Provide the [x, y] coordinate of the cell's center where the given text is located.  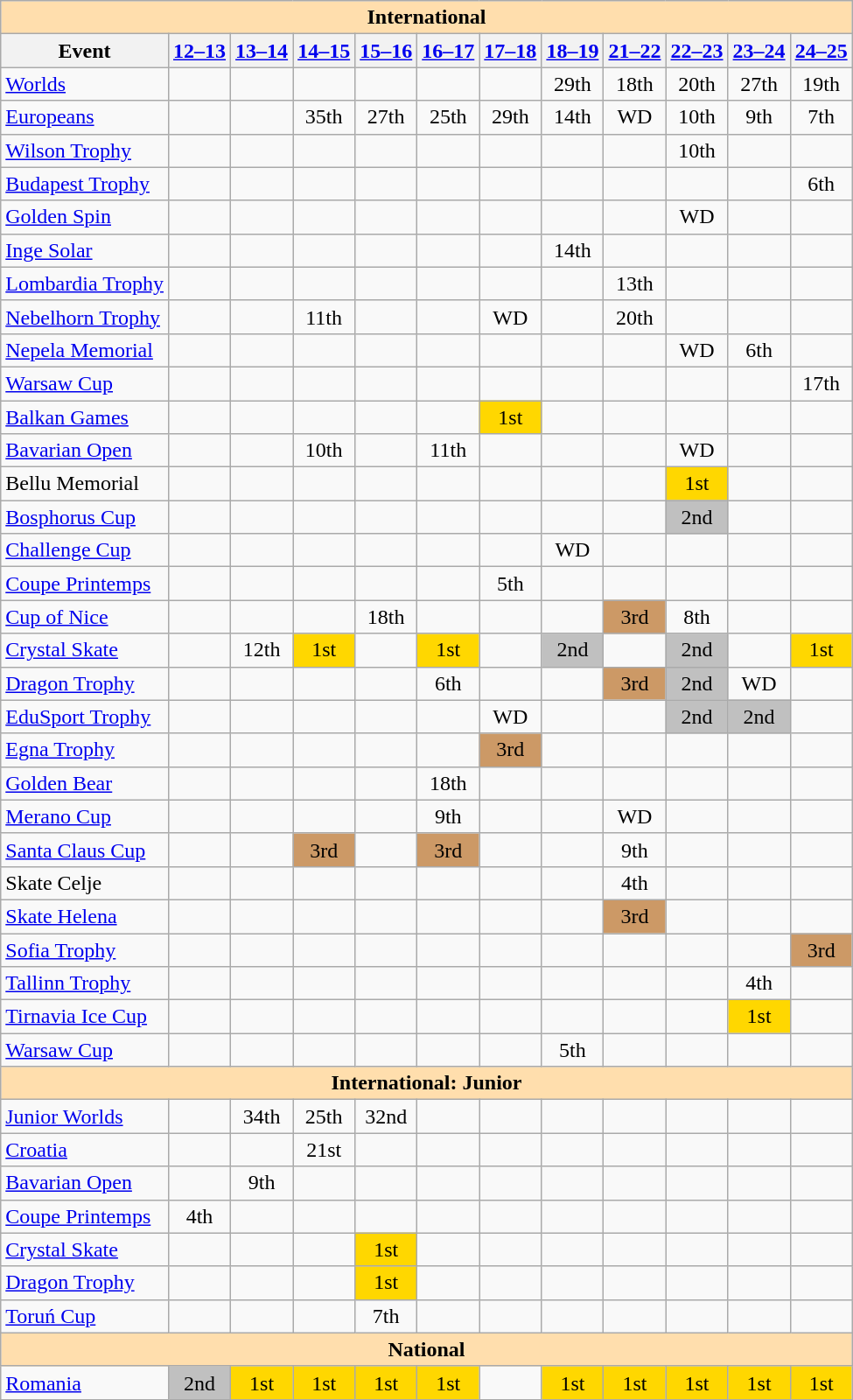
13th [635, 283]
Egna Trophy [85, 750]
12th [262, 650]
Skate Celje [85, 883]
35th [324, 117]
Golden Spin [85, 217]
Budapest Trophy [85, 184]
Lombardia Trophy [85, 283]
21–22 [635, 51]
Cup of Nice [85, 617]
17th [821, 383]
International [427, 17]
Bellu Memorial [85, 484]
15–16 [387, 51]
Croatia [85, 1150]
Tirnavia Ice Cup [85, 1017]
Junior Worlds [85, 1116]
Nebelhorn Trophy [85, 317]
Bosphorus Cup [85, 517]
Inge Solar [85, 250]
Tallinn Trophy [85, 983]
Nepela Memorial [85, 350]
14–15 [324, 51]
Europeans [85, 117]
21st [324, 1150]
24–25 [821, 51]
23–24 [759, 51]
Worlds [85, 84]
Event [85, 51]
22–23 [696, 51]
Toruń Cup [85, 1316]
Wilson Trophy [85, 150]
National [427, 1349]
16–17 [448, 51]
32nd [387, 1116]
Romania [85, 1382]
Challenge Cup [85, 550]
EduSport Trophy [85, 717]
12–13 [199, 51]
Balkan Games [85, 417]
13–14 [262, 51]
Sofia Trophy [85, 949]
Golden Bear [85, 783]
18–19 [572, 51]
19th [821, 84]
34th [262, 1116]
Merano Cup [85, 816]
International: Junior [427, 1083]
Santa Claus Cup [85, 850]
17–18 [511, 51]
Skate Helena [85, 916]
8th [696, 617]
